Scan for the cell matching the given text and deliver its [X, Y] coordinate at center. 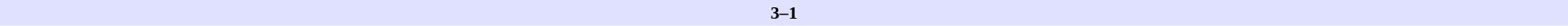
3–1 [784, 13]
